Find where the given text appears and provide that cell's center as (X, Y) coordinate. 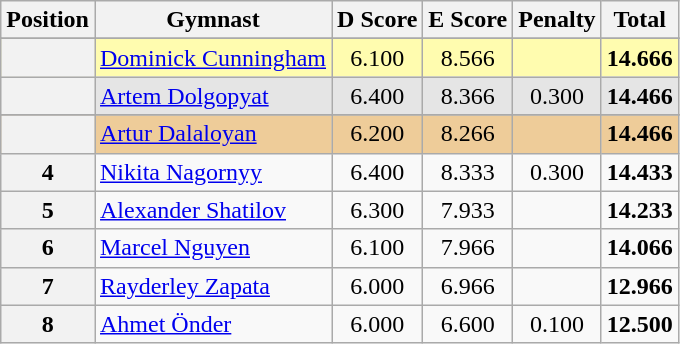
8.366 (468, 96)
8.266 (468, 134)
6.300 (378, 210)
8 (48, 324)
6 (48, 248)
Total (640, 20)
14.433 (640, 172)
Artem Dolgopyat (212, 96)
D Score (378, 20)
8.333 (468, 172)
0.100 (557, 324)
14.233 (640, 210)
Alexander Shatilov (212, 210)
Ahmet Önder (212, 324)
14.666 (640, 58)
Artur Dalaloyan (212, 134)
4 (48, 172)
E Score (468, 20)
7.966 (468, 248)
Penalty (557, 20)
5 (48, 210)
8.566 (468, 58)
Rayderley Zapata (212, 286)
Marcel Nguyen (212, 248)
7.933 (468, 210)
7 (48, 286)
14.066 (640, 248)
6.966 (468, 286)
Position (48, 20)
12.966 (640, 286)
12.500 (640, 324)
6.200 (378, 134)
Nikita Nagornyy (212, 172)
Dominick Cunningham (212, 58)
Gymnast (212, 20)
6.600 (468, 324)
